Determine the [x, y] coordinate at the center of the cell enclosing the given text.  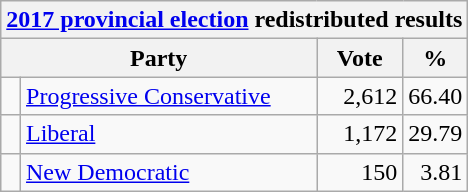
150 [360, 172]
29.79 [436, 134]
2017 provincial election redistributed results [234, 20]
3.81 [436, 172]
66.40 [436, 96]
Party [159, 58]
Liberal [169, 134]
1,172 [360, 134]
2,612 [360, 96]
% [436, 58]
New Democratic [169, 172]
Progressive Conservative [169, 96]
Vote [360, 58]
